Pinpoint the cell where the given text exists, returning its (X, Y) midpoint coordinate. 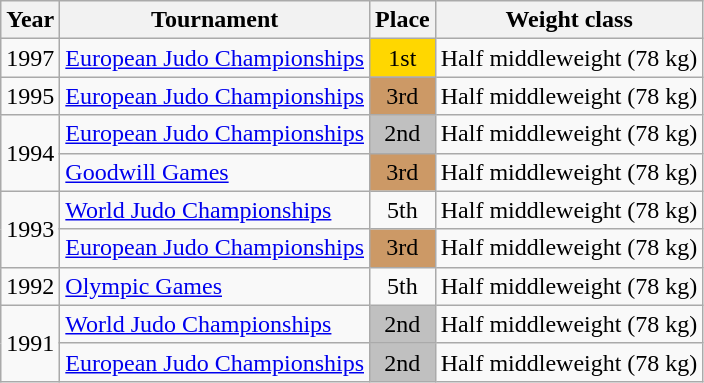
Goodwill Games (215, 172)
Tournament (215, 20)
Year (30, 20)
1997 (30, 58)
1995 (30, 96)
1994 (30, 153)
Weight class (569, 20)
1st (403, 58)
Place (403, 20)
1992 (30, 286)
1991 (30, 343)
1993 (30, 229)
Olympic Games (215, 286)
